Detect which cell encompasses the target text, then output its (X, Y) center coordinate. 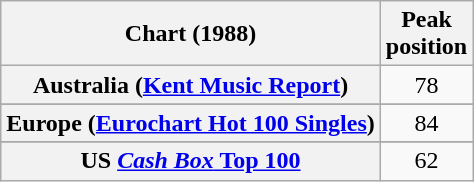
Peakposition (426, 34)
78 (426, 85)
Chart (1988) (191, 34)
US Cash Box Top 100 (191, 161)
62 (426, 161)
Europe (Eurochart Hot 100 Singles) (191, 123)
Australia (Kent Music Report) (191, 85)
84 (426, 123)
